Extract the (X, Y) coordinate from the center of the cell holding the provided text.  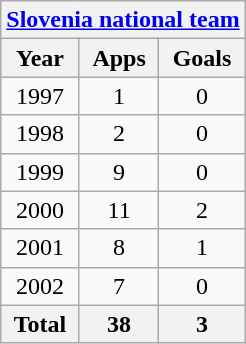
9 (119, 172)
Year (40, 58)
Apps (119, 58)
2001 (40, 248)
1999 (40, 172)
11 (119, 210)
8 (119, 248)
1997 (40, 96)
Slovenia national team (123, 20)
2000 (40, 210)
3 (202, 324)
2002 (40, 286)
Total (40, 324)
38 (119, 324)
1998 (40, 134)
Goals (202, 58)
7 (119, 286)
